Determine the [X, Y] coordinate at the center of the cell enclosing the given text.  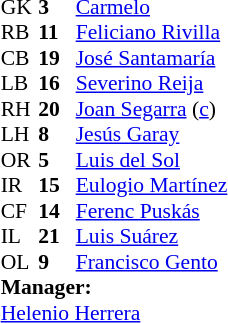
IR [20, 185]
16 [57, 83]
RB [20, 33]
Jesús Garay [152, 135]
11 [57, 33]
CB [20, 58]
CF [20, 211]
Luis Suárez [152, 237]
Ferenc Puskás [152, 211]
OR [20, 160]
RH [20, 109]
5 [57, 160]
Francisco Gento [152, 262]
Joan Segarra (c) [152, 109]
Feliciano Rivilla [152, 33]
8 [57, 135]
LH [20, 135]
LB [20, 83]
IL [20, 237]
14 [57, 211]
José Santamaría [152, 58]
15 [57, 185]
20 [57, 109]
21 [57, 237]
Eulogio Martínez [152, 185]
Luis del Sol [152, 160]
OL [20, 262]
Severino Reija [152, 83]
Manager: [114, 287]
19 [57, 58]
9 [57, 262]
